Provide the [X, Y] coordinate of the cell's center where the given text is located.  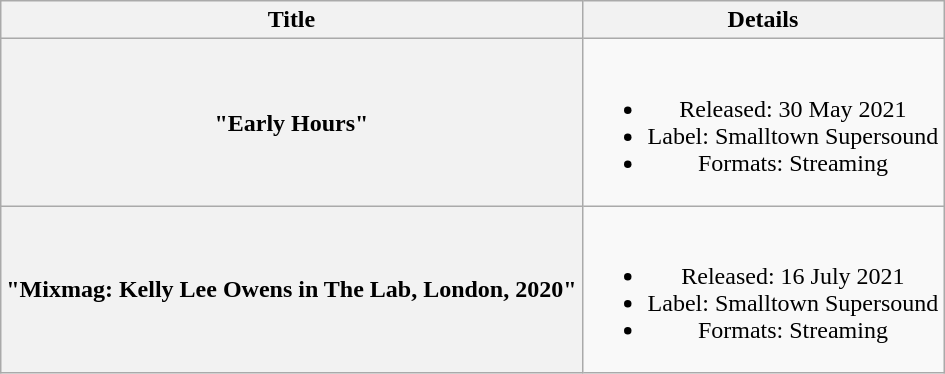
Released: 30 May 2021Label: Smalltown SupersoundFormats: Streaming [763, 122]
Title [292, 20]
"Early Hours" [292, 122]
Released: 16 July 2021Label: Smalltown SupersoundFormats: Streaming [763, 290]
Details [763, 20]
"Mixmag: Kelly Lee Owens in The Lab, London, 2020" [292, 290]
